Determine the (x, y) coordinate at the center of the cell enclosing the given text.  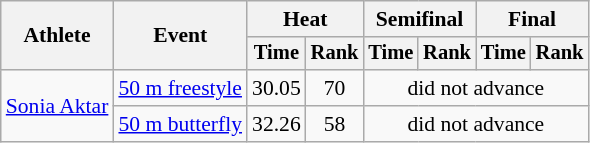
70 (335, 88)
Final (532, 19)
Heat (305, 19)
50 m butterfly (180, 124)
Athlete (58, 36)
Sonia Aktar (58, 106)
50 m freestyle (180, 88)
Event (180, 36)
30.05 (276, 88)
58 (335, 124)
Semifinal (419, 19)
32.26 (276, 124)
